Capture the cell that displays the provided text and extract its (X, Y) central coordinate. 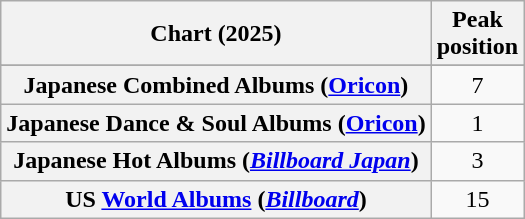
Japanese Combined Albums (Oricon) (216, 85)
US World Albums (Billboard) (216, 199)
Peakposition (477, 34)
Japanese Hot Albums (Billboard Japan) (216, 161)
3 (477, 161)
15 (477, 199)
Japanese Dance & Soul Albums (Oricon) (216, 123)
7 (477, 85)
1 (477, 123)
Chart (2025) (216, 34)
